Provide the (x, y) coordinate of the cell's center where the given text is located.  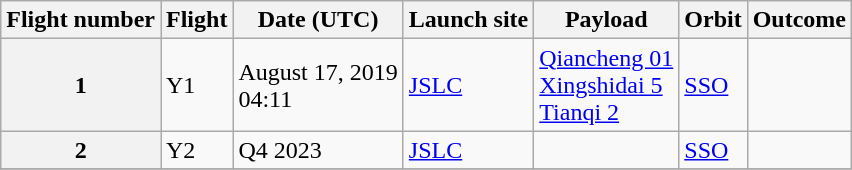
Flight (196, 20)
Date (UTC) (318, 20)
2 (81, 150)
Payload (606, 20)
Flight number (81, 20)
1 (81, 85)
Q4 2023 (318, 150)
Orbit (713, 20)
Outcome (799, 20)
Y1 (196, 85)
August 17, 201904:11 (318, 85)
Qiancheng 01Xingshidai 5Tianqi 2 (606, 85)
Y2 (196, 150)
Launch site (468, 20)
